Return (x, y) of the center of cell containing provided text 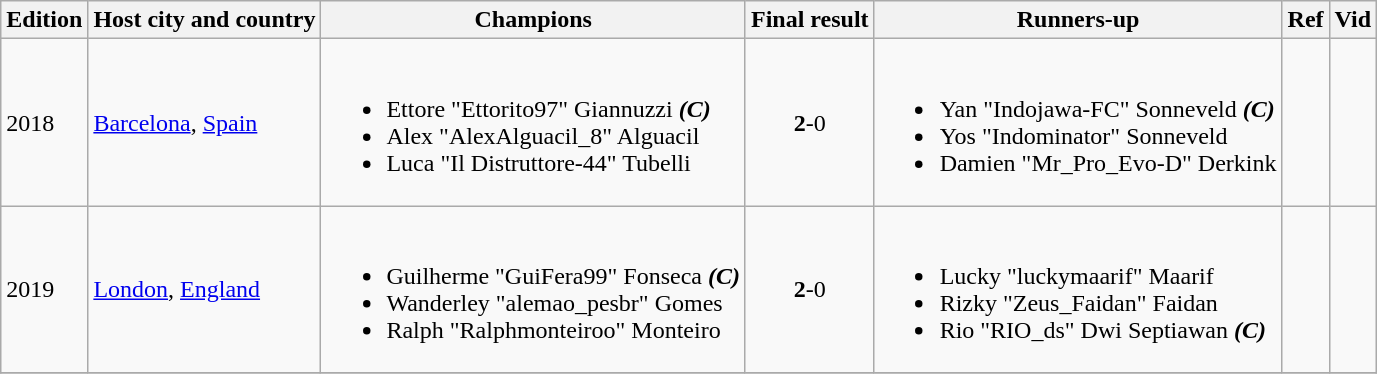
Lucky "luckymaarif" Maarif Rizky "Zeus_Faidan" Faidan Rio "RIO_ds" Dwi Septiawan (C) (1078, 290)
Yan "Indojawa-FC" Sonneveld (C) Yos "Indominator" Sonneveld Damien "Mr_Pro_Evo-D" Derkink (1078, 122)
Runners-up (1078, 20)
Ettore "Ettorito97" Giannuzzi (C) Alex "AlexAlguacil_8" Alguacil Luca "Il Distruttore-44" Tubelli (534, 122)
Barcelona, Spain (204, 122)
London, England (204, 290)
Final result (810, 20)
Host city and country (204, 20)
2018 (44, 122)
2019 (44, 290)
Guilherme "GuiFera99" Fonseca (C) Wanderley "alemao_pesbr" Gomes Ralph "Ralphmonteiroo" Monteiro (534, 290)
Champions (534, 20)
Vid (1353, 20)
Edition (44, 20)
Ref (1306, 20)
